For the text-containing cell, return its midpoint in (x, y) coordinate format. 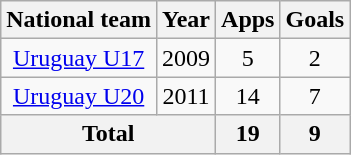
Total (108, 134)
14 (248, 96)
19 (248, 134)
Year (186, 20)
5 (248, 58)
9 (315, 134)
2011 (186, 96)
Apps (248, 20)
Uruguay U17 (79, 58)
2 (315, 58)
7 (315, 96)
Goals (315, 20)
2009 (186, 58)
Uruguay U20 (79, 96)
National team (79, 20)
